From the cell containing the given text, extract its center point as (X, Y) coordinate. 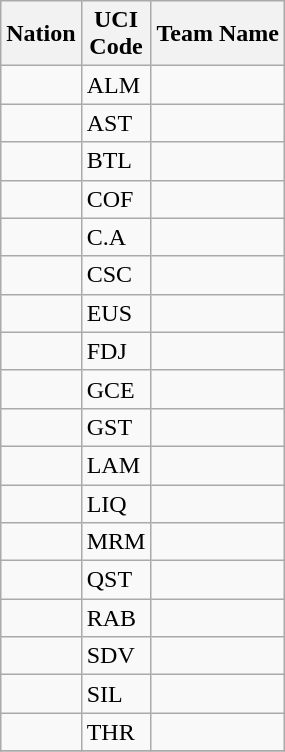
GCE (116, 389)
BTL (116, 161)
AST (116, 123)
QST (116, 580)
THR (116, 732)
CSC (116, 275)
Team Name (218, 34)
ALM (116, 85)
LIQ (116, 503)
C.A (116, 237)
UCI Code (116, 34)
LAM (116, 465)
FDJ (116, 351)
Nation (41, 34)
COF (116, 199)
RAB (116, 618)
SIL (116, 694)
SDV (116, 656)
MRM (116, 542)
EUS (116, 313)
GST (116, 427)
